Search for the cell housing the specified text and yield its [X, Y] center coordinate. 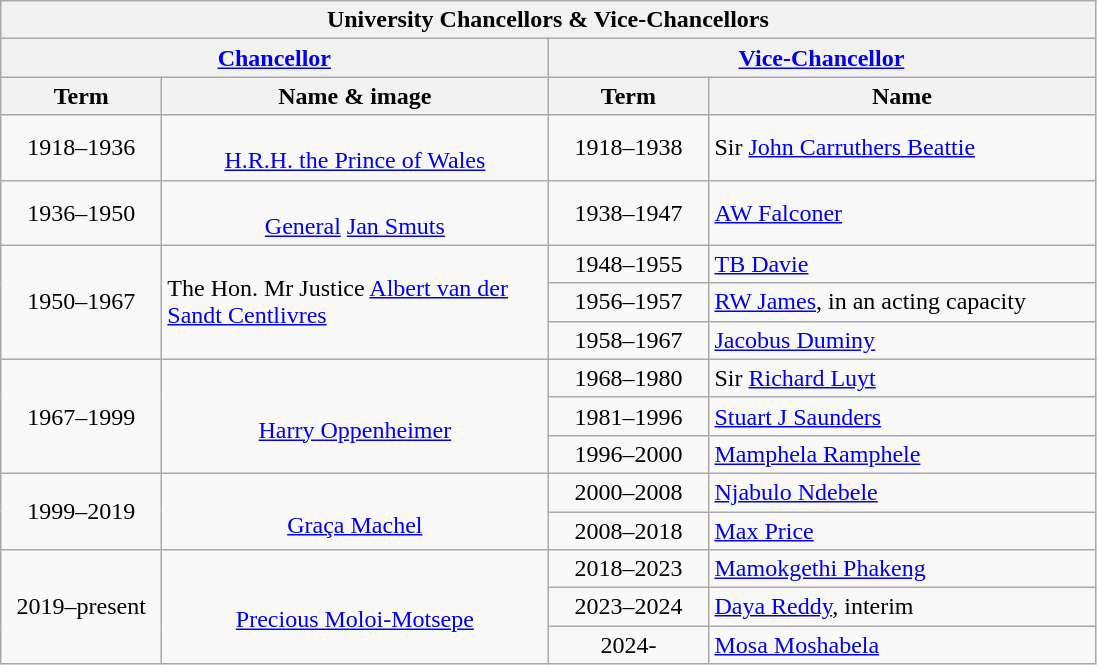
Graça Machel [355, 511]
Max Price [902, 531]
2019–present [82, 607]
2023–2024 [628, 607]
2000–2008 [628, 492]
The Hon. Mr Justice Albert van der Sandt Centlivres [355, 302]
Mamphela Ramphele [902, 454]
1958–1967 [628, 340]
General Jan Smuts [355, 212]
2024- [628, 645]
1948–1955 [628, 264]
Precious Moloi-Motsepe [355, 607]
Njabulo Ndebele [902, 492]
TB Davie [902, 264]
1918–1936 [82, 148]
1936–1950 [82, 212]
2018–2023 [628, 569]
Mamokgethi Phakeng [902, 569]
University Chancellors & Vice-Chancellors [548, 20]
Sir John Carruthers Beattie [902, 148]
Sir Richard Luyt [902, 378]
Name [902, 96]
1956–1957 [628, 302]
1918–1938 [628, 148]
1950–1967 [82, 302]
1967–1999 [82, 416]
1999–2019 [82, 511]
RW James, in an acting capacity [902, 302]
2008–2018 [628, 531]
Jacobus Duminy [902, 340]
Vice-Chancellor [822, 58]
1981–1996 [628, 416]
Name & image [355, 96]
Daya Reddy, interim [902, 607]
1996–2000 [628, 454]
Stuart J Saunders [902, 416]
AW Falconer [902, 212]
H.R.H. the Prince of Wales [355, 148]
1968–1980 [628, 378]
Harry Oppenheimer [355, 416]
1938–1947 [628, 212]
Mosa Moshabela [902, 645]
Chancellor [274, 58]
